Locate the cell with the specified text and output its [X, Y] center coordinate. 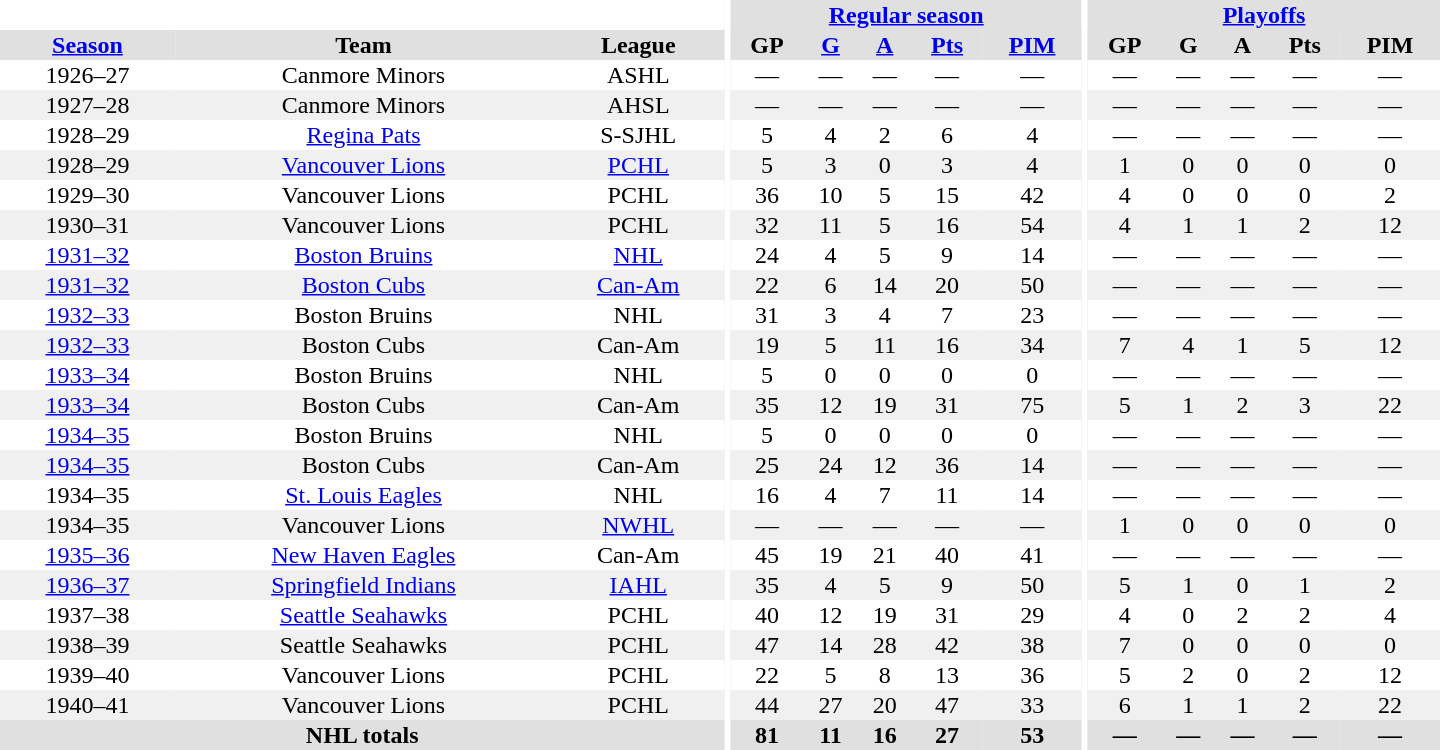
10 [830, 195]
75 [1032, 405]
21 [885, 555]
Season [88, 45]
13 [947, 675]
Regina Pats [364, 135]
1929–30 [88, 195]
1938–39 [88, 645]
New Haven Eagles [364, 555]
1937–38 [88, 615]
1939–40 [88, 675]
1926–27 [88, 75]
34 [1032, 345]
41 [1032, 555]
1930–31 [88, 225]
32 [766, 225]
29 [1032, 615]
Regular season [906, 15]
25 [766, 465]
53 [1032, 735]
1927–28 [88, 105]
ASHL [638, 75]
38 [1032, 645]
15 [947, 195]
33 [1032, 705]
28 [885, 645]
81 [766, 735]
8 [885, 675]
NWHL [638, 525]
League [638, 45]
44 [766, 705]
54 [1032, 225]
NHL totals [362, 735]
45 [766, 555]
1936–37 [88, 585]
1940–41 [88, 705]
Playoffs [1264, 15]
23 [1032, 315]
Springfield Indians [364, 585]
1935–36 [88, 555]
Team [364, 45]
St. Louis Eagles [364, 495]
AHSL [638, 105]
IAHL [638, 585]
S-SJHL [638, 135]
